Return [x, y] of the center of cell containing provided text 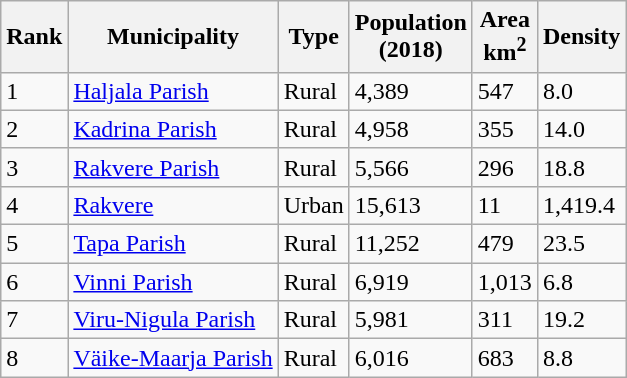
4,389 [410, 91]
11 [504, 205]
1,419.4 [581, 205]
Väike-Maarja Parish [173, 358]
2 [34, 129]
7 [34, 320]
547 [504, 91]
Tapa Parish [173, 244]
6.8 [581, 282]
Vinni Parish [173, 282]
1 [34, 91]
Rakvere Parish [173, 167]
8.0 [581, 91]
683 [504, 358]
4 [34, 205]
8.8 [581, 358]
8 [34, 358]
Population(2018) [410, 37]
6,919 [410, 282]
6,016 [410, 358]
Rakvere [173, 205]
Urban [314, 205]
Municipality [173, 37]
1,013 [504, 282]
311 [504, 320]
11,252 [410, 244]
19.2 [581, 320]
18.8 [581, 167]
Haljala Parish [173, 91]
4,958 [410, 129]
14.0 [581, 129]
Viru-Nigula Parish [173, 320]
Areakm2 [504, 37]
296 [504, 167]
479 [504, 244]
6 [34, 282]
5,981 [410, 320]
355 [504, 129]
Density [581, 37]
23.5 [581, 244]
Type [314, 37]
Kadrina Parish [173, 129]
15,613 [410, 205]
3 [34, 167]
5,566 [410, 167]
Rank [34, 37]
5 [34, 244]
